Determine the [X, Y] coordinate at the center of the cell enclosing the given text.  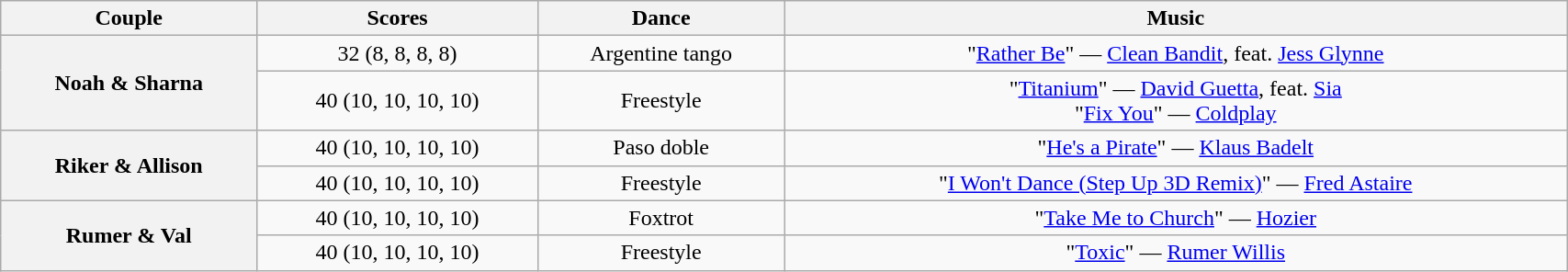
Argentine tango [660, 53]
Couple [129, 18]
"I Won't Dance (Step Up 3D Remix)" — Fred Astaire [1176, 183]
"Rather Be" — Clean Bandit, feat. Jess Glynne [1176, 53]
"He's a Pirate" — Klaus Badelt [1176, 148]
Music [1176, 18]
Rumer & Val [129, 235]
32 (8, 8, 8, 8) [398, 53]
"Titanium" — David Guetta, feat. Sia"Fix You" — Coldplay [1176, 101]
Noah & Sharna [129, 83]
"Toxic" — Rumer Willis [1176, 253]
Dance [660, 18]
Scores [398, 18]
Paso doble [660, 148]
Foxtrot [660, 218]
"Take Me to Church" — Hozier [1176, 218]
Riker & Allison [129, 165]
